Scan for the cell matching the given text and deliver its (X, Y) coordinate at center. 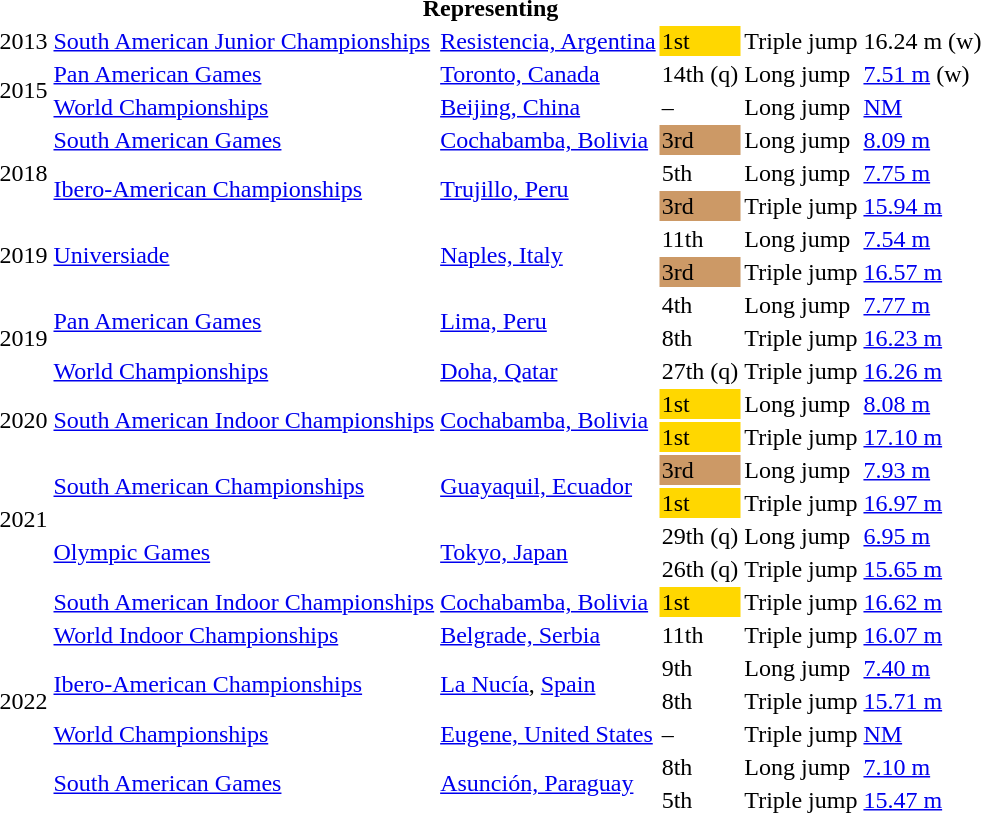
Guayaquil, Ecuador (548, 486)
La Nucía, Spain (548, 684)
Toronto, Canada (548, 74)
Doha, Qatar (548, 371)
9th (700, 668)
Trujillo, Peru (548, 190)
Resistencia, Argentina (548, 41)
Tokyo, Japan (548, 552)
4th (700, 305)
Beijing, China (548, 107)
27th (q) (700, 371)
26th (q) (700, 569)
South American Championships (244, 486)
World Indoor Championships (244, 635)
5th (700, 173)
14th (q) (700, 74)
Belgrade, Serbia (548, 635)
Naples, Italy (548, 256)
29th (q) (700, 536)
South American Junior Championships (244, 41)
Eugene, United States (548, 734)
South American Games (244, 140)
Lima, Peru (548, 322)
Universiade (244, 256)
Olympic Games (244, 552)
